Capture the cell that displays the provided text and extract its [X, Y] central coordinate. 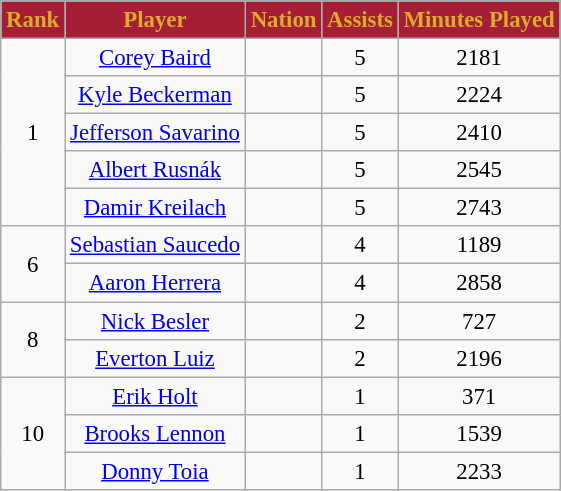
Corey Baird [156, 58]
Aaron Herrera [156, 283]
2410 [479, 133]
727 [479, 321]
2224 [479, 95]
371 [479, 396]
Jefferson Savarino [156, 133]
Assists [360, 20]
Player [156, 20]
2233 [479, 471]
10 [33, 434]
2181 [479, 58]
2545 [479, 170]
Brooks Lennon [156, 433]
Albert Rusnák [156, 170]
Damir Kreilach [156, 208]
2196 [479, 358]
Nick Besler [156, 321]
2858 [479, 283]
Erik Holt [156, 396]
6 [33, 264]
Donny Toia [156, 471]
1189 [479, 245]
2743 [479, 208]
Nation [283, 20]
Rank [33, 20]
Minutes Played [479, 20]
Sebastian Saucedo [156, 245]
Kyle Beckerman [156, 95]
1539 [479, 433]
Everton Luiz [156, 358]
8 [33, 340]
